From the cell containing the given text, extract its center point as [X, Y] coordinate. 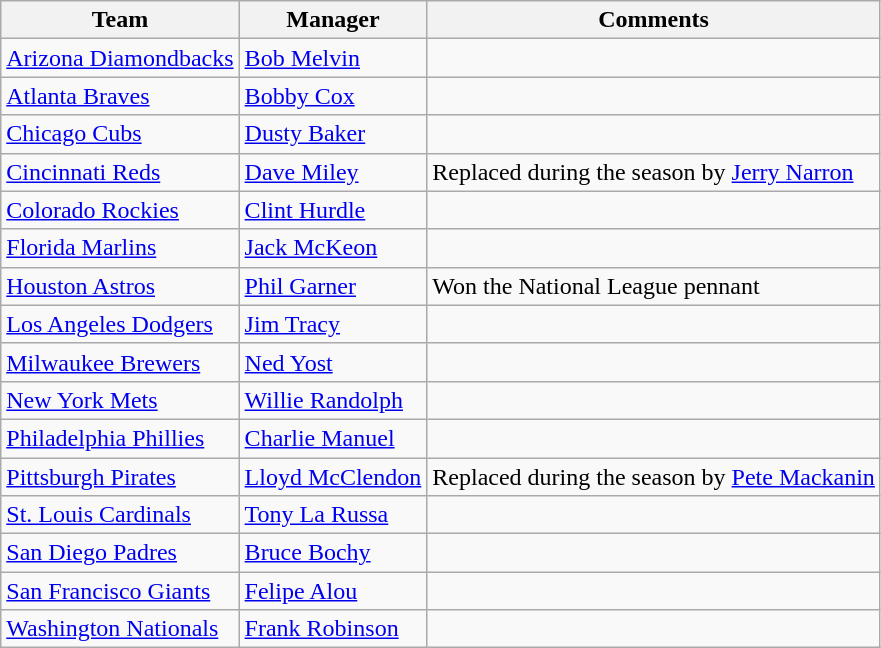
Team [120, 20]
Replaced during the season by Jerry Narron [654, 172]
New York Mets [120, 400]
Dave Miley [333, 172]
Dusty Baker [333, 134]
Manager [333, 20]
Colorado Rockies [120, 210]
Won the National League pennant [654, 286]
Houston Astros [120, 286]
Florida Marlins [120, 248]
San Diego Padres [120, 553]
Ned Yost [333, 362]
Lloyd McClendon [333, 477]
Washington Nationals [120, 629]
Chicago Cubs [120, 134]
Clint Hurdle [333, 210]
San Francisco Giants [120, 591]
Comments [654, 20]
Bobby Cox [333, 96]
Bruce Bochy [333, 553]
Jim Tracy [333, 324]
Philadelphia Phillies [120, 438]
Bob Melvin [333, 58]
Cincinnati Reds [120, 172]
Willie Randolph [333, 400]
Charlie Manuel [333, 438]
Milwaukee Brewers [120, 362]
St. Louis Cardinals [120, 515]
Atlanta Braves [120, 96]
Replaced during the season by Pete Mackanin [654, 477]
Jack McKeon [333, 248]
Pittsburgh Pirates [120, 477]
Felipe Alou [333, 591]
Arizona Diamondbacks [120, 58]
Phil Garner [333, 286]
Los Angeles Dodgers [120, 324]
Frank Robinson [333, 629]
Tony La Russa [333, 515]
